Provide the (X, Y) coordinate of the cell's center where the given text is located.  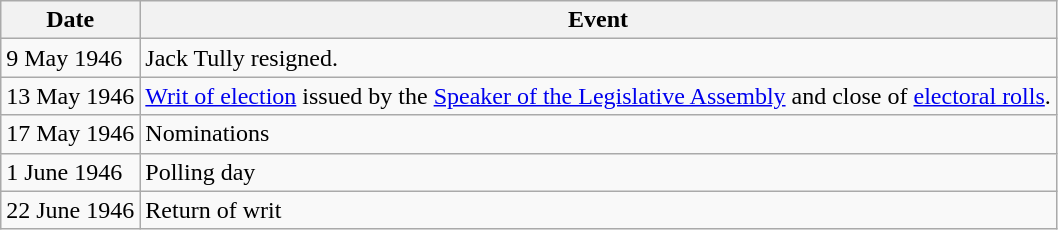
22 June 1946 (70, 210)
Nominations (598, 134)
13 May 1946 (70, 96)
Return of writ (598, 210)
1 June 1946 (70, 172)
9 May 1946 (70, 58)
Jack Tully resigned. (598, 58)
17 May 1946 (70, 134)
Event (598, 20)
Polling day (598, 172)
Date (70, 20)
Writ of election issued by the Speaker of the Legislative Assembly and close of electoral rolls. (598, 96)
